Search for the cell housing the specified text and yield its (X, Y) center coordinate. 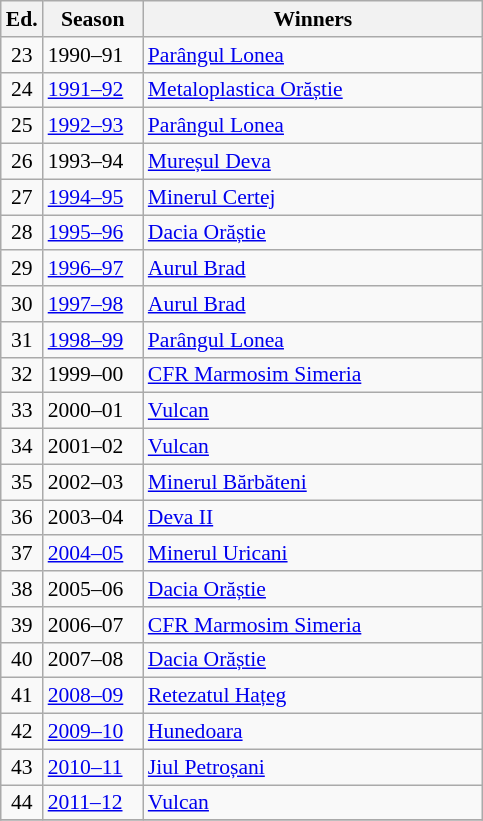
2000–01 (93, 411)
36 (22, 518)
2001–02 (93, 447)
Minerul Bărbăteni (313, 482)
1991–92 (93, 90)
31 (22, 340)
1992–93 (93, 126)
28 (22, 233)
2006–07 (93, 625)
32 (22, 375)
2002–03 (93, 482)
30 (22, 304)
27 (22, 197)
Deva II (313, 518)
1998–99 (93, 340)
2008–09 (93, 696)
23 (22, 55)
2005–06 (93, 589)
24 (22, 90)
Ed. (22, 19)
1993–94 (93, 162)
1995–96 (93, 233)
25 (22, 126)
33 (22, 411)
41 (22, 696)
2004–05 (93, 554)
1994–95 (93, 197)
34 (22, 447)
2010–11 (93, 767)
1997–98 (93, 304)
35 (22, 482)
40 (22, 660)
2007–08 (93, 660)
1990–91 (93, 55)
42 (22, 732)
Jiul Petroșani (313, 767)
1999–00 (93, 375)
Minerul Uricani (313, 554)
Mureșul Deva (313, 162)
38 (22, 589)
26 (22, 162)
37 (22, 554)
44 (22, 803)
Season (93, 19)
Winners (313, 19)
29 (22, 269)
2003–04 (93, 518)
Retezatul Hațeg (313, 696)
1996–97 (93, 269)
2009–10 (93, 732)
Metaloplastica Orăștie (313, 90)
39 (22, 625)
2011–12 (93, 803)
Hunedoara (313, 732)
43 (22, 767)
Minerul Certej (313, 197)
